Find where the given text appears and provide that cell's center as [x, y] coordinate. 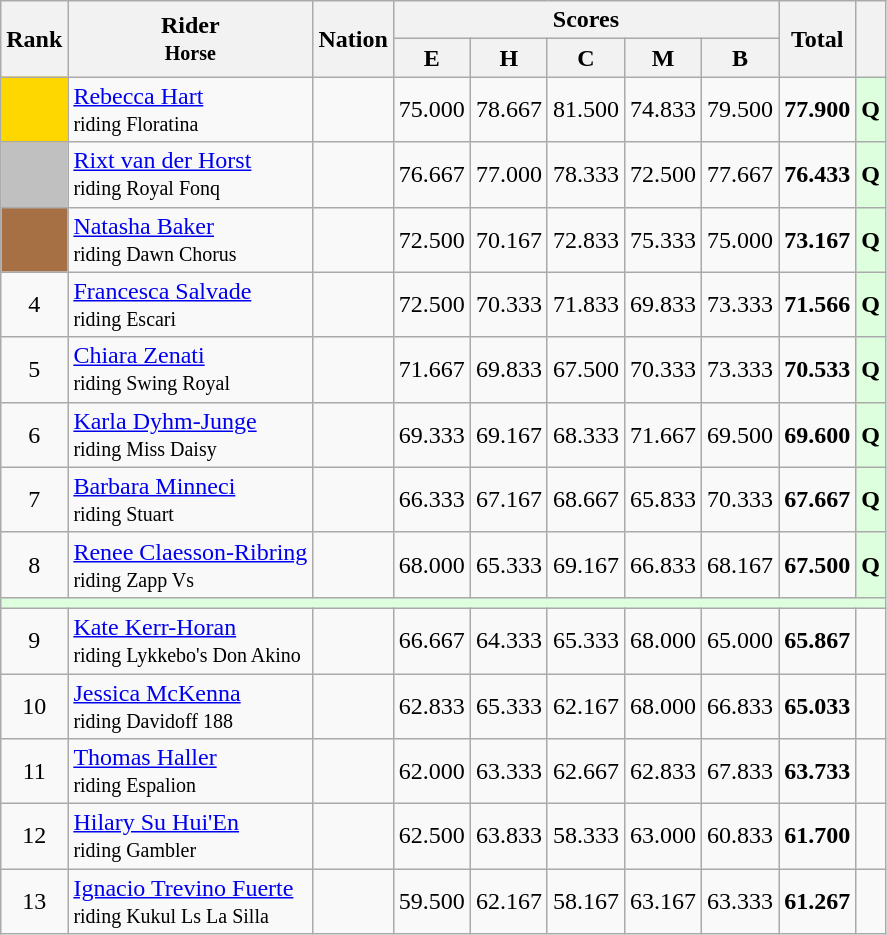
Nation [353, 39]
Francesca Salvade riding Escari [190, 304]
73.167 [818, 240]
66.667 [432, 640]
58.333 [586, 836]
64.333 [508, 640]
M [662, 58]
67.833 [740, 772]
12 [34, 836]
H [508, 58]
68.167 [740, 564]
77.000 [508, 174]
63.833 [508, 836]
Total [818, 39]
4 [34, 304]
71.566 [818, 304]
Rider Horse [190, 39]
65.033 [818, 706]
77.667 [740, 174]
63.167 [662, 902]
66.333 [432, 500]
10 [34, 706]
61.700 [818, 836]
61.267 [818, 902]
60.833 [740, 836]
81.500 [586, 110]
69.500 [740, 434]
Natasha Baker riding Dawn Chorus [190, 240]
Renee Claesson-Ribring riding Zapp Vs [190, 564]
Thomas Haller riding Espalion [190, 772]
Scores [586, 20]
7 [34, 500]
79.500 [740, 110]
78.333 [586, 174]
70.167 [508, 240]
13 [34, 902]
72.833 [586, 240]
Rebecca Hart riding Floratina [190, 110]
9 [34, 640]
68.667 [586, 500]
Hilary Su Hui'En riding Gambler [190, 836]
Rixt van der Horst riding Royal Fonq [190, 174]
Barbara Minneci riding Stuart [190, 500]
63.000 [662, 836]
B [740, 58]
65.833 [662, 500]
76.433 [818, 174]
75.333 [662, 240]
11 [34, 772]
E [432, 58]
8 [34, 564]
65.867 [818, 640]
77.900 [818, 110]
62.500 [432, 836]
59.500 [432, 902]
Rank [34, 39]
Chiara Zenati riding Swing Royal [190, 370]
70.533 [818, 370]
65.000 [740, 640]
67.167 [508, 500]
C [586, 58]
71.833 [586, 304]
69.333 [432, 434]
5 [34, 370]
62.000 [432, 772]
Ignacio Trevino Fuerte riding Kukul Ls La Silla [190, 902]
Kate Kerr-Horan riding Lykkebo's Don Akino [190, 640]
74.833 [662, 110]
62.667 [586, 772]
6 [34, 434]
67.667 [818, 500]
Jessica McKenna riding Davidoff 188 [190, 706]
68.333 [586, 434]
63.733 [818, 772]
Karla Dyhm-Junge riding Miss Daisy [190, 434]
58.167 [586, 902]
78.667 [508, 110]
76.667 [432, 174]
69.600 [818, 434]
